Search for the cell housing the specified text and yield its [x, y] center coordinate. 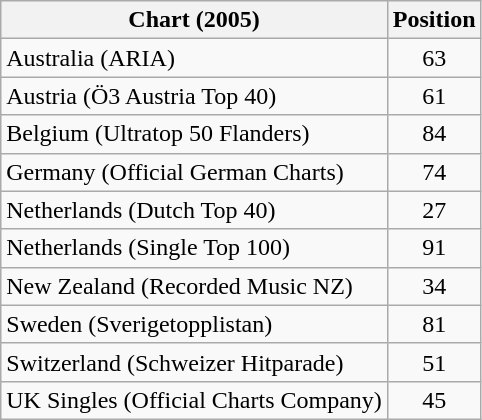
81 [434, 324]
34 [434, 286]
91 [434, 248]
Chart (2005) [194, 20]
63 [434, 58]
Austria (Ö3 Austria Top 40) [194, 96]
Australia (ARIA) [194, 58]
Netherlands (Dutch Top 40) [194, 210]
Sweden (Sverigetopplistan) [194, 324]
Switzerland (Schweizer Hitparade) [194, 362]
27 [434, 210]
61 [434, 96]
Position [434, 20]
New Zealand (Recorded Music NZ) [194, 286]
UK Singles (Official Charts Company) [194, 400]
Germany (Official German Charts) [194, 172]
Belgium (Ultratop 50 Flanders) [194, 134]
51 [434, 362]
Netherlands (Single Top 100) [194, 248]
45 [434, 400]
74 [434, 172]
84 [434, 134]
